Return [X, Y] of the center of cell containing provided text 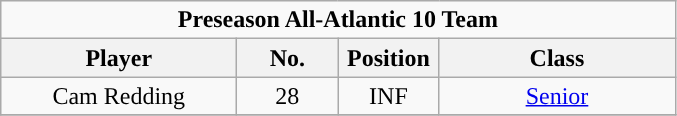
Preseason All-Atlantic 10 Team [338, 20]
Player [119, 58]
Position [388, 58]
INF [388, 96]
28 [288, 96]
Senior [557, 96]
No. [288, 58]
Cam Redding [119, 96]
Class [557, 58]
